Detect which cell encompasses the target text, then output its (x, y) center coordinate. 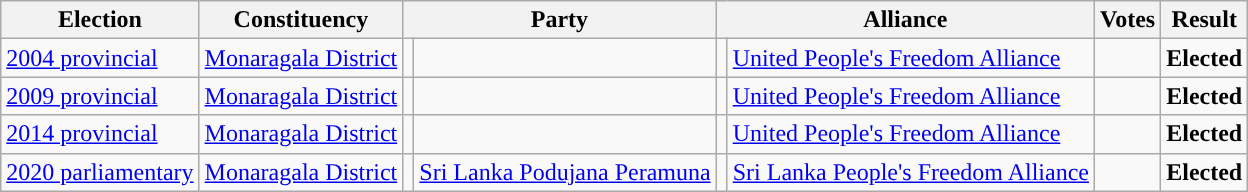
Result (1204, 20)
Votes (1128, 20)
Sri Lanka People's Freedom Alliance (910, 172)
Constituency (301, 20)
Sri Lanka Podujana Peramuna (565, 172)
2020 parliamentary (100, 172)
Alliance (905, 20)
2009 provincial (100, 96)
Party (560, 20)
2004 provincial (100, 58)
Election (100, 20)
2014 provincial (100, 134)
